Extract the [X, Y] coordinate from the center of the cell holding the provided text.  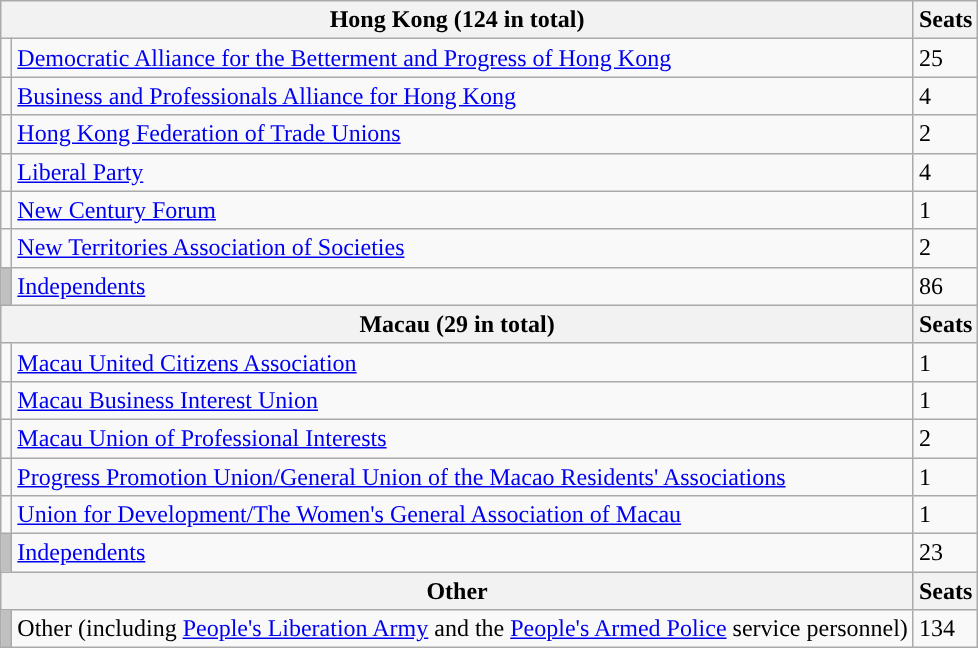
Macau Union of Professional Interests [463, 438]
Macau Business Interest Union [463, 400]
Hong Kong Federation of Trade Unions [463, 134]
New Territories Association of Societies [463, 248]
Business and Professionals Alliance for Hong Kong [463, 96]
86 [945, 286]
Hong Kong (124 in total) [458, 20]
Macau United Citizens Association [463, 362]
Other [458, 591]
Union for Development/The Women's General Association of Macau [463, 515]
134 [945, 629]
25 [945, 58]
Other (including People's Liberation Army and the People's Armed Police service personnel) [463, 629]
Macau (29 in total) [458, 324]
23 [945, 553]
New Century Forum [463, 210]
Liberal Party [463, 172]
Democratic Alliance for the Betterment and Progress of Hong Kong [463, 58]
Progress Promotion Union/General Union of the Macao Residents' Associations [463, 477]
